Extract the [x, y] coordinate from the center of the cell holding the provided text.  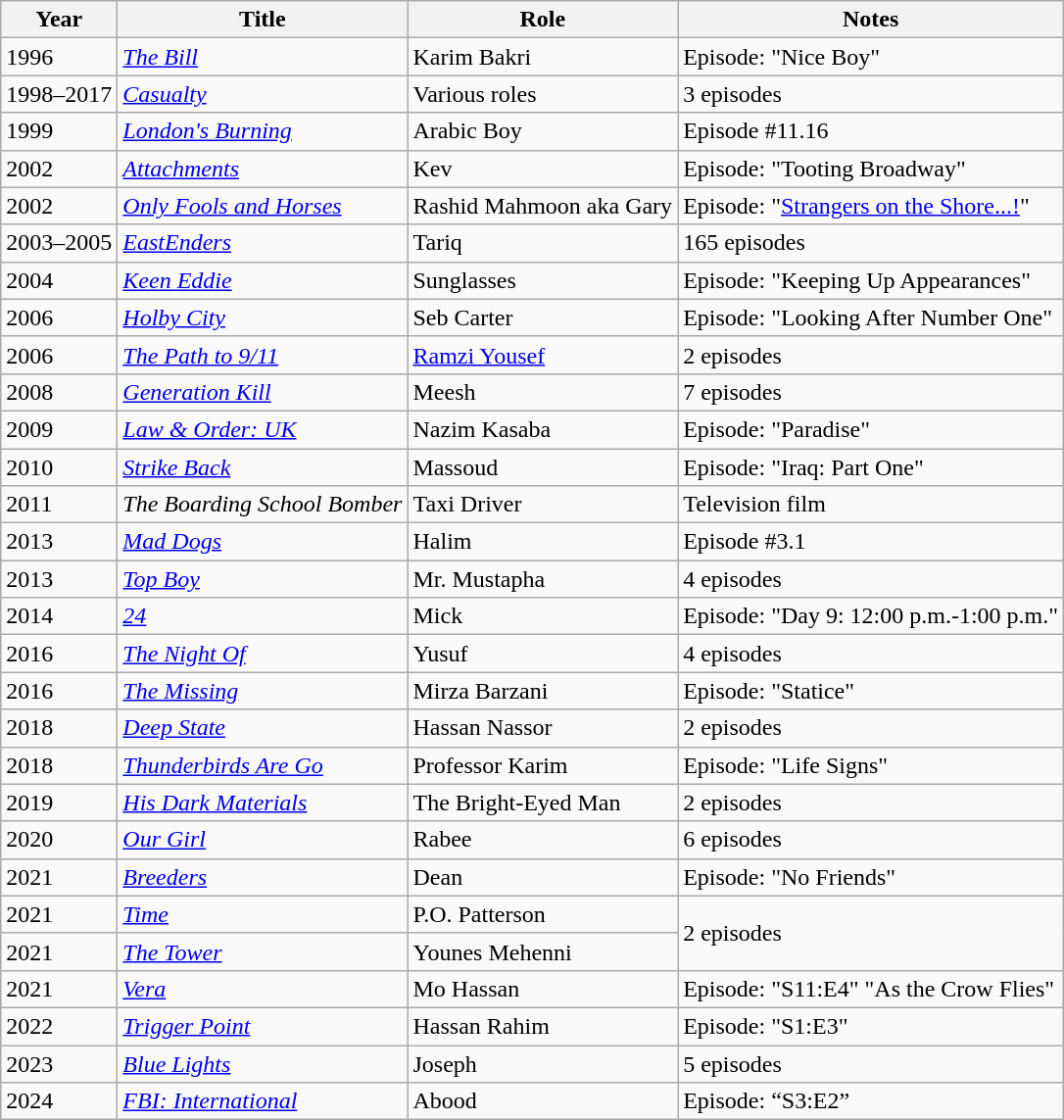
Episode #11.16 [871, 131]
Mick [543, 616]
2003–2005 [59, 243]
Vera [263, 989]
2019 [59, 803]
Keen Eddie [263, 280]
2011 [59, 505]
Taxi Driver [543, 505]
2010 [59, 467]
Episode: "Nice Boy" [871, 57]
3 episodes [871, 94]
2024 [59, 1101]
Episode: "Statice" [871, 691]
Strike Back [263, 467]
Mo Hassan [543, 989]
Mad Dogs [263, 542]
Dean [543, 877]
Halim [543, 542]
Trigger Point [263, 1026]
2020 [59, 840]
Episode: "Tooting Broadway" [871, 169]
Episode: "Keeping Up Appearances" [871, 280]
1998–2017 [59, 94]
Kev [543, 169]
Episode: "Strangers on the Shore...!" [871, 206]
2008 [59, 392]
1999 [59, 131]
The Path to 9/11 [263, 355]
Arabic Boy [543, 131]
Karim Bakri [543, 57]
Ramzi Yousef [543, 355]
Massoud [543, 467]
Nazim Kasaba [543, 429]
Mirza Barzani [543, 691]
His Dark Materials [263, 803]
1996 [59, 57]
Hassan Nassor [543, 728]
7 episodes [871, 392]
Meesh [543, 392]
Our Girl [263, 840]
Sunglasses [543, 280]
P.O. Patterson [543, 914]
2009 [59, 429]
Title [263, 20]
Episode: “S3:E2” [871, 1101]
6 episodes [871, 840]
The Night Of [263, 654]
Generation Kill [263, 392]
The Bright-Eyed Man [543, 803]
Notes [871, 20]
Episode: "No Friends" [871, 877]
2022 [59, 1026]
Casualty [263, 94]
The Bill [263, 57]
Tariq [543, 243]
2023 [59, 1063]
FBI: International [263, 1101]
165 episodes [871, 243]
Younes Mehenni [543, 951]
Episode: "Life Signs" [871, 765]
The Tower [263, 951]
Episode: "Iraq: Part One" [871, 467]
Time [263, 914]
2004 [59, 280]
Episode: "Day 9: 12:00 p.m.-1:00 p.m." [871, 616]
The Boarding School Bomber [263, 505]
Television film [871, 505]
Seb Carter [543, 317]
2014 [59, 616]
5 episodes [871, 1063]
Hassan Rahim [543, 1026]
Episode #3.1 [871, 542]
Episode: "Looking After Number One" [871, 317]
Deep State [263, 728]
London's Burning [263, 131]
Rashid Mahmoon aka Gary [543, 206]
Only Fools and Horses [263, 206]
Breeders [263, 877]
Top Boy [263, 579]
Attachments [263, 169]
Various roles [543, 94]
Yusuf [543, 654]
Episode: "Paradise" [871, 429]
Law & Order: UK [263, 429]
24 [263, 616]
EastEnders [263, 243]
Abood [543, 1101]
The Missing [263, 691]
Episode: "S11:E4" "As the Crow Flies" [871, 989]
Blue Lights [263, 1063]
Thunderbirds Are Go [263, 765]
Year [59, 20]
Holby City [263, 317]
Professor Karim [543, 765]
Mr. Mustapha [543, 579]
Rabee [543, 840]
Episode: "S1:E3" [871, 1026]
Joseph [543, 1063]
Role [543, 20]
